From the cell containing the given text, extract its center point as [X, Y] coordinate. 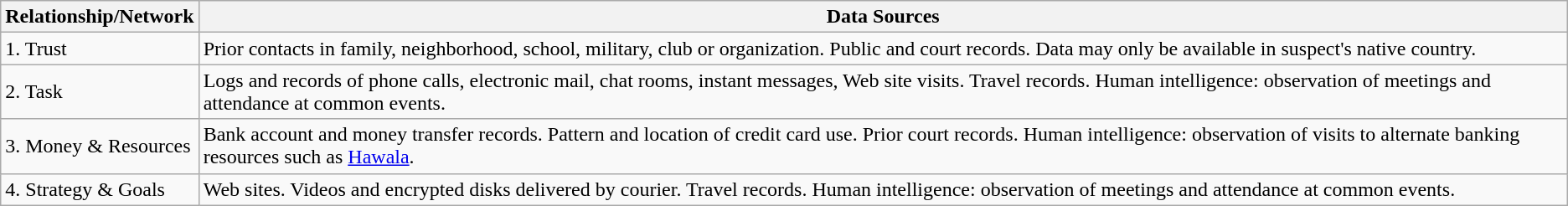
3. Money & Resources [100, 146]
Data Sources [883, 17]
Relationship/Network [100, 17]
1. Trust [100, 49]
4. Strategy & Goals [100, 189]
2. Task [100, 92]
